For the text-containing cell, return its midpoint in (X, Y) coordinate format. 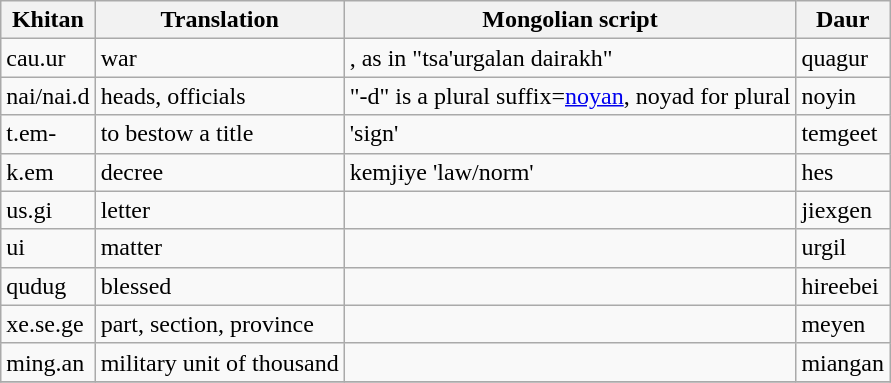
, as in "tsa'urgalan dairakh" (570, 58)
kemjiye 'law/norm' (570, 172)
quagur (843, 58)
nai/nai.d (48, 96)
hes (843, 172)
'sign' (570, 134)
hireebei (843, 286)
Khitan (48, 20)
Translation (220, 20)
decree (220, 172)
cau.ur (48, 58)
k.em (48, 172)
war (220, 58)
us.gi (48, 210)
"-d" is a plural suffix=noyan, noyad for plural (570, 96)
temgeet (843, 134)
ui (48, 248)
urgil (843, 248)
xe.se.ge (48, 324)
noyin (843, 96)
letter (220, 210)
Daur (843, 20)
meyen (843, 324)
Mongolian script (570, 20)
t.em- (48, 134)
jiexgen (843, 210)
to bestow a title (220, 134)
military unit of thousand (220, 362)
heads, officials (220, 96)
miangan (843, 362)
part, section, province (220, 324)
matter (220, 248)
blessed (220, 286)
qudug (48, 286)
ming.an (48, 362)
